Detect which cell encompasses the target text, then output its (X, Y) center coordinate. 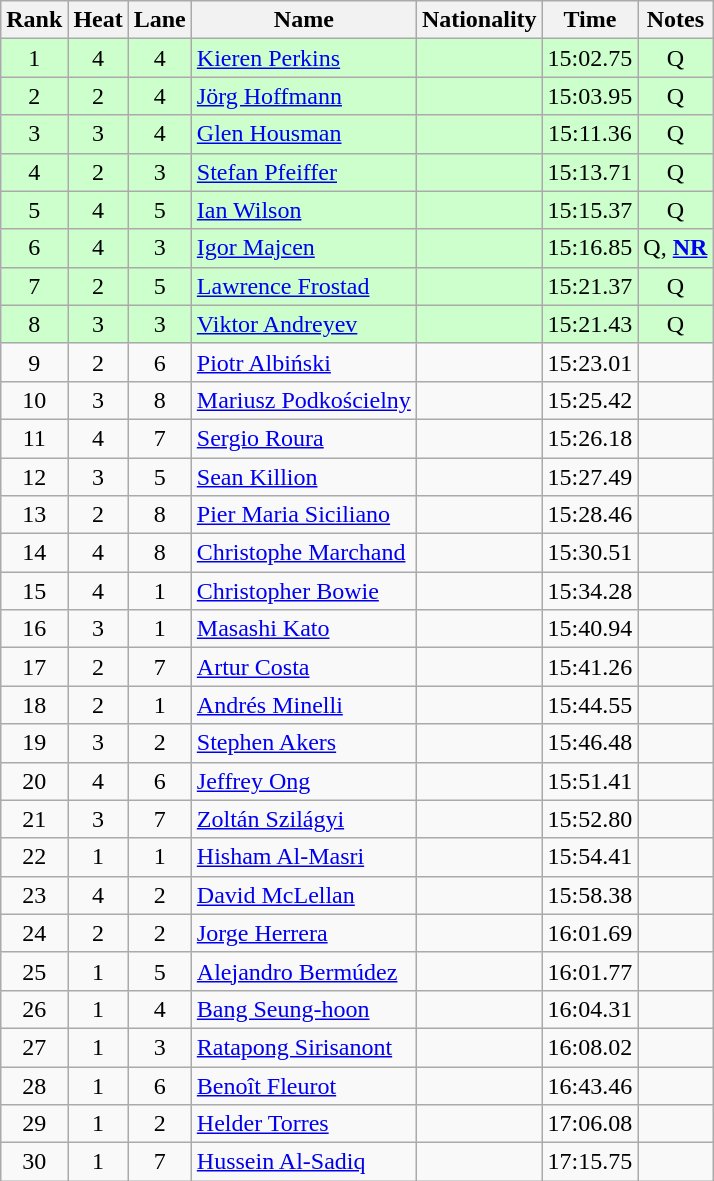
Sean Killion (304, 477)
22 (34, 857)
Igor Majcen (304, 248)
Ratapong Sirisanont (304, 1047)
17:06.08 (590, 1124)
15:58.38 (590, 895)
15:21.43 (590, 324)
17:15.75 (590, 1162)
15:16.85 (590, 248)
15:41.26 (590, 667)
Jeffrey Ong (304, 781)
15:54.41 (590, 857)
15:51.41 (590, 781)
Name (304, 20)
15:23.01 (590, 362)
Time (590, 20)
Masashi Kato (304, 629)
16:43.46 (590, 1085)
15 (34, 591)
Lane (160, 20)
15:26.18 (590, 438)
19 (34, 743)
Lawrence Frostad (304, 286)
Benoît Fleurot (304, 1085)
15:25.42 (590, 400)
15:40.94 (590, 629)
15:44.55 (590, 705)
15:15.37 (590, 210)
13 (34, 515)
30 (34, 1162)
15:21.37 (590, 286)
16:01.77 (590, 971)
23 (34, 895)
Stephen Akers (304, 743)
15:27.49 (590, 477)
29 (34, 1124)
Artur Costa (304, 667)
27 (34, 1047)
David McLellan (304, 895)
Zoltán Szilágyi (304, 819)
15:11.36 (590, 134)
16:04.31 (590, 1009)
9 (34, 362)
Sergio Roura (304, 438)
Kieren Perkins (304, 58)
Helder Torres (304, 1124)
16:08.02 (590, 1047)
Ian Wilson (304, 210)
17 (34, 667)
26 (34, 1009)
28 (34, 1085)
15:13.71 (590, 172)
12 (34, 477)
16:01.69 (590, 933)
Heat (98, 20)
15:34.28 (590, 591)
Nationality (479, 20)
15:02.75 (590, 58)
Notes (676, 20)
10 (34, 400)
Mariusz Podkościelny (304, 400)
18 (34, 705)
Jörg Hoffmann (304, 96)
25 (34, 971)
Rank (34, 20)
14 (34, 553)
Viktor Andreyev (304, 324)
Hussein Al-Sadiq (304, 1162)
Bang Seung-hoon (304, 1009)
Hisham Al-Masri (304, 857)
Piotr Albiński (304, 362)
Andrés Minelli (304, 705)
Stefan Pfeiffer (304, 172)
Alejandro Bermúdez (304, 971)
Glen Housman (304, 134)
15:03.95 (590, 96)
Q, NR (676, 248)
Jorge Herrera (304, 933)
Pier Maria Siciliano (304, 515)
21 (34, 819)
20 (34, 781)
24 (34, 933)
11 (34, 438)
15:46.48 (590, 743)
16 (34, 629)
15:28.46 (590, 515)
15:30.51 (590, 553)
15:52.80 (590, 819)
Christophe Marchand (304, 553)
Christopher Bowie (304, 591)
